Determine the [X, Y] coordinate at the center of the cell enclosing the given text.  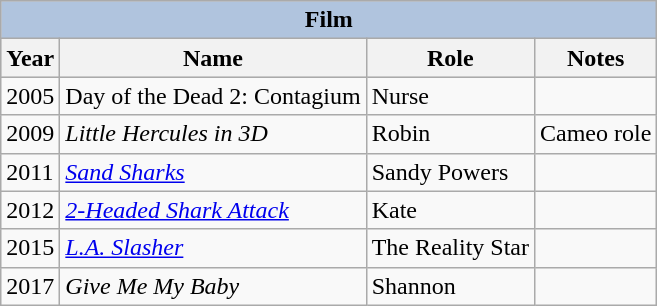
2012 [30, 210]
2011 [30, 172]
The Reality Star [450, 248]
2017 [30, 286]
Year [30, 58]
2015 [30, 248]
Shannon [450, 286]
Give Me My Baby [213, 286]
Name [213, 58]
Nurse [450, 96]
Cameo role [595, 134]
Role [450, 58]
Robin [450, 134]
2-Headed Shark Attack [213, 210]
2009 [30, 134]
Notes [595, 58]
Little Hercules in 3D [213, 134]
2005 [30, 96]
Day of the Dead 2: Contagium [213, 96]
Film [329, 20]
L.A. Slasher [213, 248]
Sandy Powers [450, 172]
Kate [450, 210]
Sand Sharks [213, 172]
